Return the (X, Y) coordinate for the center point of the cell that contains the specified text.  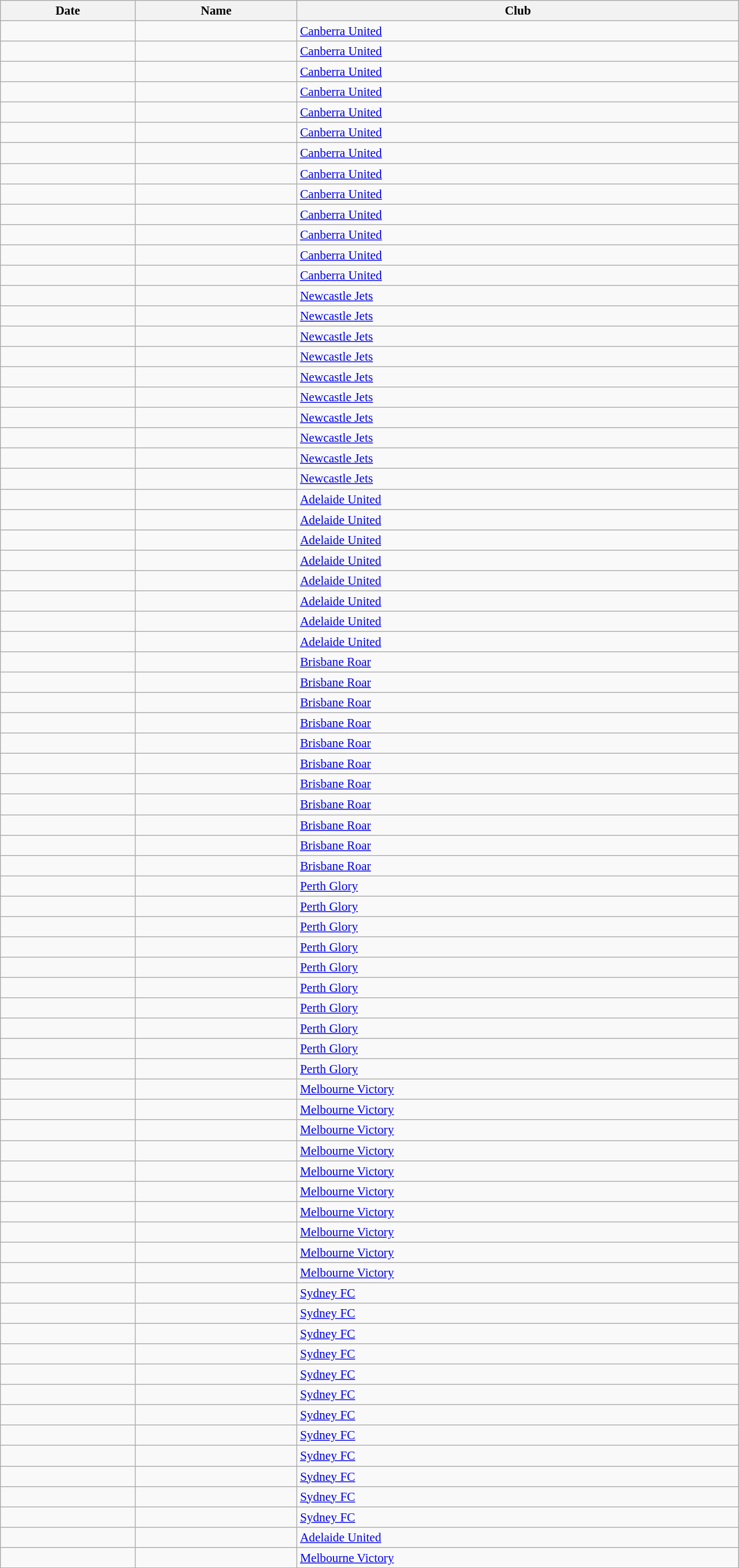
Date (68, 11)
Name (217, 11)
Club (518, 11)
